Detect which cell encompasses the target text, then output its (x, y) center coordinate. 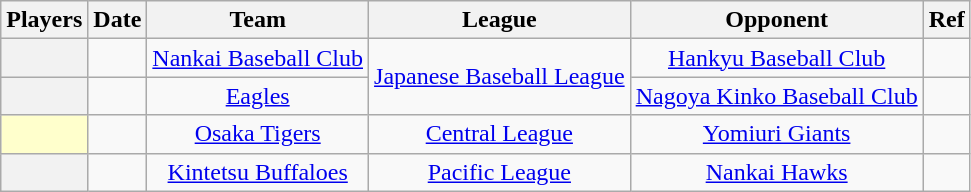
Nagoya Kinko Baseball Club (776, 96)
Players (44, 20)
Ref (946, 20)
Osaka Tigers (258, 134)
League (500, 20)
Yomiuri Giants (776, 134)
Central League (500, 134)
Team (258, 20)
Hankyu Baseball Club (776, 58)
Eagles (258, 96)
Pacific League (500, 172)
Nankai Hawks (776, 172)
Kintetsu Buffaloes (258, 172)
Japanese Baseball League (500, 77)
Date (118, 20)
Nankai Baseball Club (258, 58)
Opponent (776, 20)
